Locate the cell with the specified text and output its [x, y] center coordinate. 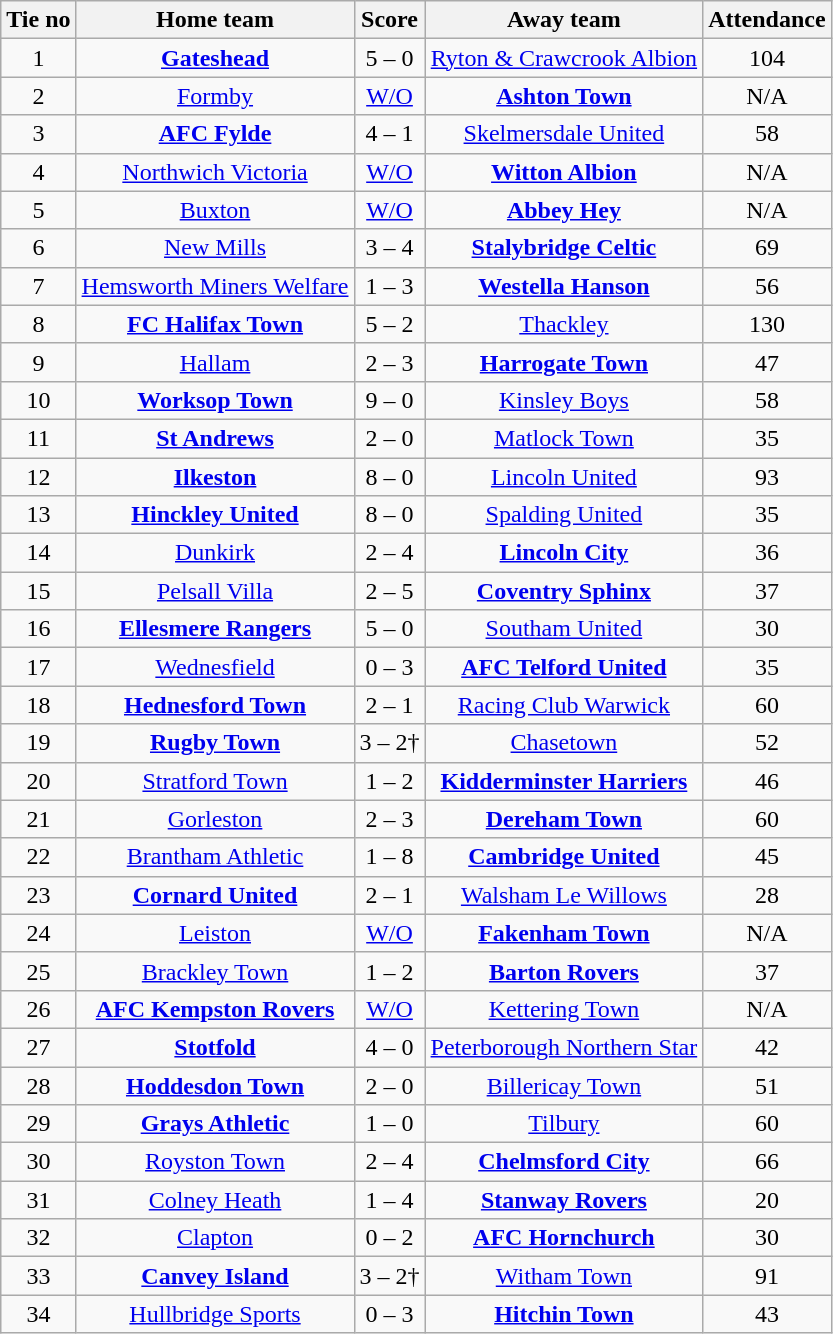
6 [38, 248]
7 [38, 286]
Northwich Victoria [215, 172]
Cornard United [215, 895]
Hemsworth Miners Welfare [215, 286]
Rugby Town [215, 743]
104 [767, 58]
Abbey Hey [564, 210]
25 [38, 971]
Score [390, 20]
Brackley Town [215, 971]
4 – 1 [390, 134]
16 [38, 629]
Leiston [215, 933]
33 [38, 1276]
31 [38, 1200]
Spalding United [564, 515]
26 [38, 1009]
1 – 4 [390, 1200]
22 [38, 857]
Chasetown [564, 743]
14 [38, 553]
5 – 2 [390, 324]
15 [38, 591]
36 [767, 553]
Hoddesdon Town [215, 1085]
18 [38, 705]
Buxton [215, 210]
Clapton [215, 1238]
21 [38, 819]
Witton Albion [564, 172]
1 [38, 58]
FC Halifax Town [215, 324]
43 [767, 1314]
Attendance [767, 20]
23 [38, 895]
45 [767, 857]
Kinsley Boys [564, 400]
Hinckley United [215, 515]
11 [38, 438]
Gorleston [215, 819]
Ilkeston [215, 477]
17 [38, 667]
1 – 8 [390, 857]
5 [38, 210]
Hallam [215, 362]
4 – 0 [390, 1047]
46 [767, 781]
Dereham Town [564, 819]
130 [767, 324]
Barton Rovers [564, 971]
Racing Club Warwick [564, 705]
Brantham Athletic [215, 857]
Matlock Town [564, 438]
Canvey Island [215, 1276]
29 [38, 1124]
42 [767, 1047]
Gateshead [215, 58]
66 [767, 1162]
32 [38, 1238]
Ryton & Crawcrook Albion [564, 58]
Worksop Town [215, 400]
9 – 0 [390, 400]
Ashton Town [564, 96]
Home team [215, 20]
Cambridge United [564, 857]
91 [767, 1276]
Coventry Sphinx [564, 591]
Witham Town [564, 1276]
Billericay Town [564, 1085]
Hednesford Town [215, 705]
AFC Hornchurch [564, 1238]
New Mills [215, 248]
Wednesfield [215, 667]
52 [767, 743]
Chelmsford City [564, 1162]
Thackley [564, 324]
Away team [564, 20]
Colney Heath [215, 1200]
Harrogate Town [564, 362]
51 [767, 1085]
3 – 4 [390, 248]
Hullbridge Sports [215, 1314]
47 [767, 362]
Grays Athletic [215, 1124]
69 [767, 248]
Lincoln United [564, 477]
Stotfold [215, 1047]
27 [38, 1047]
AFC Telford United [564, 667]
Kettering Town [564, 1009]
1 – 0 [390, 1124]
12 [38, 477]
Skelmersdale United [564, 134]
Fakenham Town [564, 933]
Formby [215, 96]
2 [38, 96]
Stalybridge Celtic [564, 248]
3 [38, 134]
Lincoln City [564, 553]
Tie no [38, 20]
Pelsall Villa [215, 591]
10 [38, 400]
Stanway Rovers [564, 1200]
St Andrews [215, 438]
13 [38, 515]
0 – 2 [390, 1238]
Tilbury [564, 1124]
Stratford Town [215, 781]
1 – 3 [390, 286]
56 [767, 286]
Kidderminster Harriers [564, 781]
Dunkirk [215, 553]
AFC Fylde [215, 134]
Hitchin Town [564, 1314]
8 [38, 324]
Royston Town [215, 1162]
24 [38, 933]
93 [767, 477]
Ellesmere Rangers [215, 629]
Southam United [564, 629]
Peterborough Northern Star [564, 1047]
19 [38, 743]
34 [38, 1314]
AFC Kempston Rovers [215, 1009]
2 – 5 [390, 591]
Westella Hanson [564, 286]
4 [38, 172]
Walsham Le Willows [564, 895]
9 [38, 362]
